Locate the cell with the specified text and output its (x, y) center coordinate. 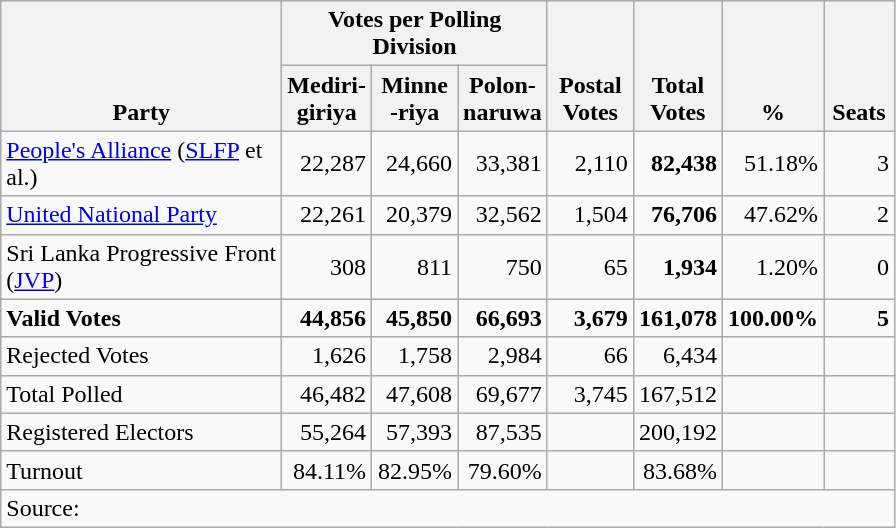
People's Alliance (SLFP et al.) (142, 164)
66,693 (503, 318)
Votes per Polling Division (415, 34)
44,856 (327, 318)
United National Party (142, 215)
1,504 (590, 215)
Source: (448, 508)
% (772, 66)
6,434 (678, 356)
3 (860, 164)
24,660 (415, 164)
3,745 (590, 394)
2,984 (503, 356)
1,626 (327, 356)
811 (415, 266)
750 (503, 266)
5 (860, 318)
65 (590, 266)
87,535 (503, 432)
161,078 (678, 318)
200,192 (678, 432)
Seats (860, 66)
76,706 (678, 215)
69,677 (503, 394)
Rejected Votes (142, 356)
66 (590, 356)
100.00% (772, 318)
Registered Electors (142, 432)
20,379 (415, 215)
0 (860, 266)
22,261 (327, 215)
82,438 (678, 164)
2,110 (590, 164)
PostalVotes (590, 66)
308 (327, 266)
83.68% (678, 470)
57,393 (415, 432)
1.20% (772, 266)
2 (860, 215)
55,264 (327, 432)
Total Polled (142, 394)
33,381 (503, 164)
47,608 (415, 394)
46,482 (327, 394)
Mediri-giriya (327, 98)
32,562 (503, 215)
Valid Votes (142, 318)
79.60% (503, 470)
Total Votes (678, 66)
3,679 (590, 318)
51.18% (772, 164)
82.95% (415, 470)
1,758 (415, 356)
84.11% (327, 470)
47.62% (772, 215)
1,934 (678, 266)
167,512 (678, 394)
Party (142, 66)
45,850 (415, 318)
Sri Lanka Progressive Front (JVP) (142, 266)
Minne-riya (415, 98)
22,287 (327, 164)
Polon-naruwa (503, 98)
Turnout (142, 470)
